Find where the given text appears and provide that cell's center as [x, y] coordinate. 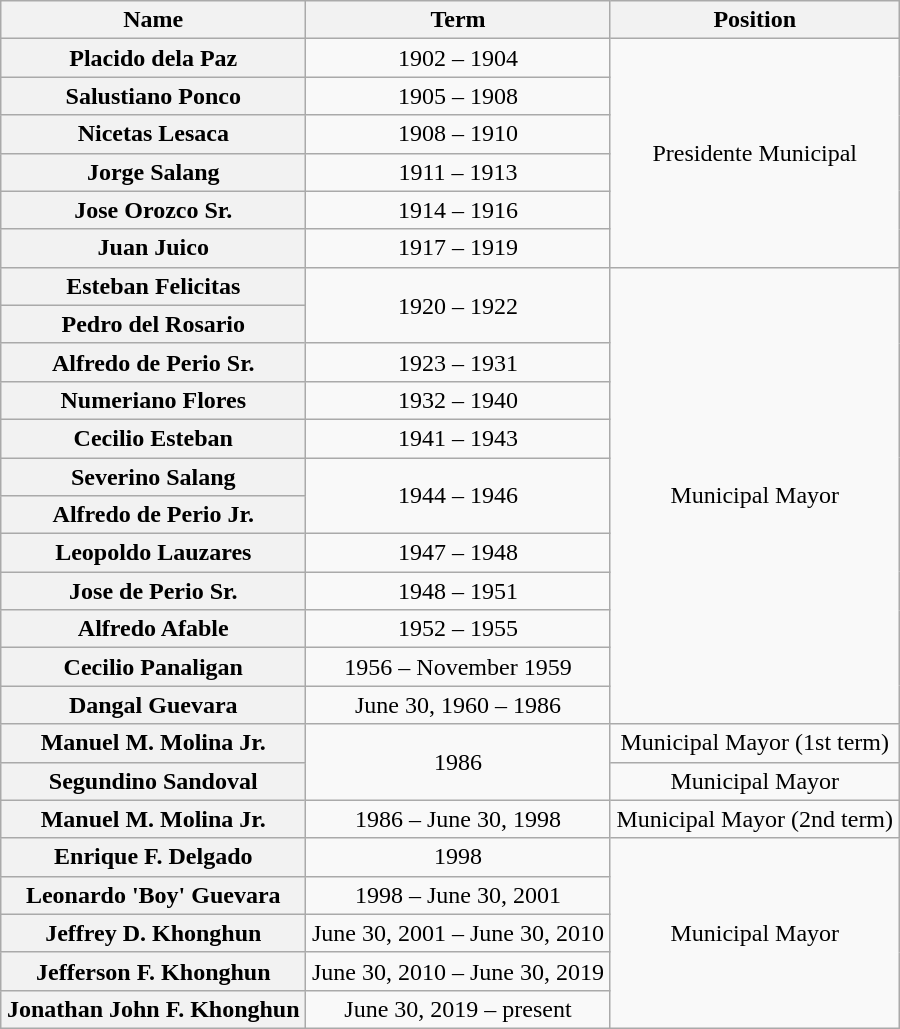
1944 – 1946 [458, 496]
June 30, 1960 – 1986 [458, 705]
Placido dela Paz [154, 58]
Leopoldo Lauzares [154, 553]
Position [754, 20]
Leonardo 'Boy' Guevara [154, 895]
Pedro del Rosario [154, 324]
1923 – 1931 [458, 362]
Alfredo de Perio Sr. [154, 362]
Numeriano Flores [154, 400]
June 30, 2019 – present [458, 1009]
1952 – 1955 [458, 629]
1917 – 1919 [458, 248]
1920 – 1922 [458, 305]
1902 – 1904 [458, 58]
June 30, 2001 – June 30, 2010 [458, 933]
June 30, 2010 – June 30, 2019 [458, 971]
Term [458, 20]
Jose de Perio Sr. [154, 591]
1998 [458, 857]
Municipal Mayor (2nd term) [754, 819]
Alfredo Afable [154, 629]
1947 – 1948 [458, 553]
1956 – November 1959 [458, 667]
1914 – 1916 [458, 210]
1908 – 1910 [458, 134]
1932 – 1940 [458, 400]
Jonathan John F. Khonghun [154, 1009]
Dangal Guevara [154, 705]
Segundino Sandoval [154, 781]
1905 – 1908 [458, 96]
Jorge Salang [154, 172]
1986 – June 30, 1998 [458, 819]
Jose Orozco Sr. [154, 210]
Nicetas Lesaca [154, 134]
Salustiano Ponco [154, 96]
Name [154, 20]
1911 – 1913 [458, 172]
Juan Juico [154, 248]
1941 – 1943 [458, 438]
1986 [458, 762]
Municipal Mayor (1st term) [754, 743]
Cecilio Esteban [154, 438]
Jeffrey D. Khonghun [154, 933]
Esteban Felicitas [154, 286]
Severino Salang [154, 477]
1998 – June 30, 2001 [458, 895]
Cecilio Panaligan [154, 667]
1948 – 1951 [458, 591]
Alfredo de Perio Jr. [154, 515]
Jefferson F. Khonghun [154, 971]
Presidente Municipal [754, 153]
Enrique F. Delgado [154, 857]
